For the text-containing cell, return its midpoint in [X, Y] coordinate format. 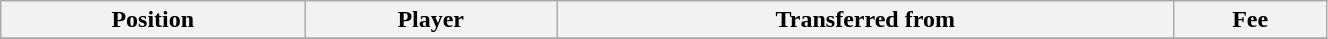
Fee [1250, 20]
Transferred from [866, 20]
Player [431, 20]
Position [153, 20]
